Capture the cell that displays the provided text and extract its [x, y] central coordinate. 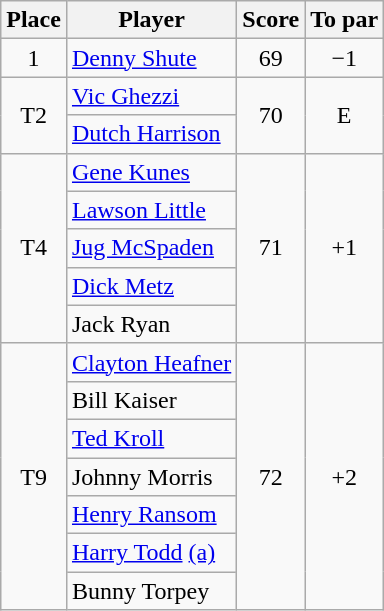
E [344, 115]
Dutch Harrison [151, 134]
Jack Ryan [151, 324]
70 [271, 115]
71 [271, 248]
Place [34, 20]
T4 [34, 248]
Harry Todd (a) [151, 553]
To par [344, 20]
1 [34, 58]
Gene Kunes [151, 172]
Vic Ghezzi [151, 96]
72 [271, 476]
69 [271, 58]
Bunny Torpey [151, 591]
Jug McSpaden [151, 248]
+1 [344, 248]
T9 [34, 476]
Score [271, 20]
Bill Kaiser [151, 400]
+2 [344, 476]
Johnny Morris [151, 477]
Player [151, 20]
Denny Shute [151, 58]
−1 [344, 58]
T2 [34, 115]
Dick Metz [151, 286]
Lawson Little [151, 210]
Henry Ransom [151, 515]
Ted Kroll [151, 438]
Clayton Heafner [151, 362]
